Detect which cell encompasses the target text, then output its [x, y] center coordinate. 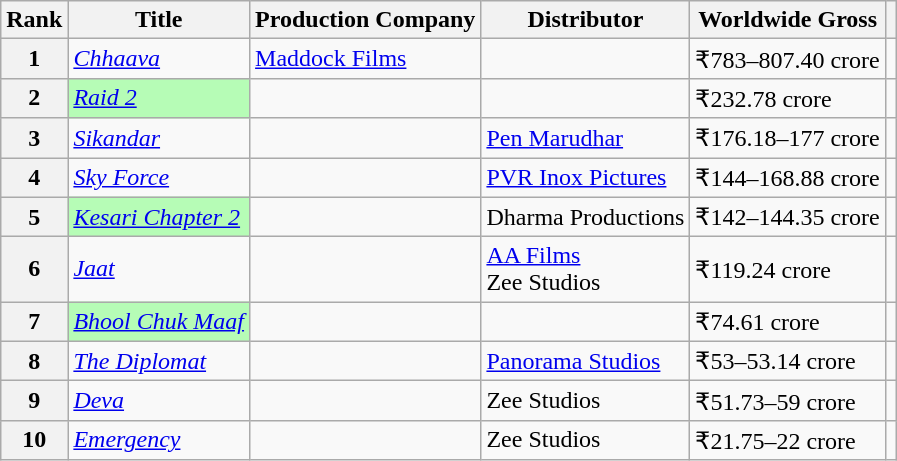
9 [34, 401]
Pen Marudhar [586, 138]
Raid 2 [159, 98]
₹74.61 crore [788, 322]
₹21.75–22 crore [788, 440]
₹783–807.40 crore [788, 59]
Jaat [159, 270]
2 [34, 98]
5 [34, 217]
Production Company [366, 20]
Deva [159, 401]
1 [34, 59]
4 [34, 178]
PVR Inox Pictures [586, 178]
6 [34, 270]
Distributor [586, 20]
Emergency [159, 440]
8 [34, 361]
The Diplomat [159, 361]
Title [159, 20]
₹51.73–59 crore [788, 401]
AA FilmsZee Studios [586, 270]
Sky Force [159, 178]
₹232.78 crore [788, 98]
Bhool Chuk Maaf [159, 322]
Chhaava [159, 59]
₹144–168.88 crore [788, 178]
3 [34, 138]
Worldwide Gross [788, 20]
Panorama Studios [586, 361]
₹53–53.14 crore [788, 361]
Dharma Productions [586, 217]
₹142–144.35 crore [788, 217]
₹119.24 crore [788, 270]
Kesari Chapter 2 [159, 217]
10 [34, 440]
7 [34, 322]
Sikandar [159, 138]
₹176.18–177 crore [788, 138]
Maddock Films [366, 59]
Rank [34, 20]
